Output the (x, y) coordinate of the center of the cell containing the given text.  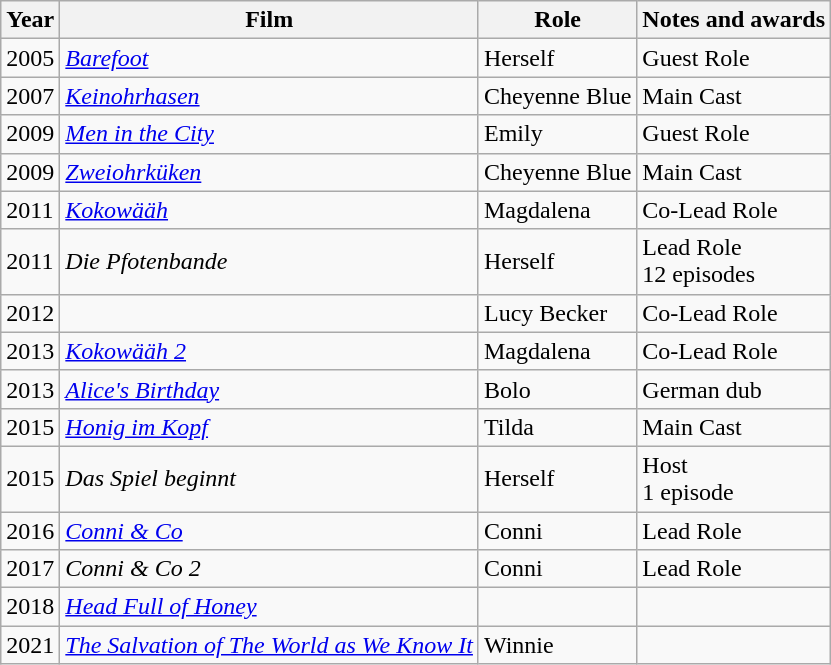
Head Full of Honey (270, 607)
Winnie (557, 645)
Alice's Birthday (270, 389)
Film (270, 20)
2005 (30, 58)
The Salvation of The World as We Know It (270, 645)
Lead Role 12 episodes (734, 262)
Das Spiel beginnt (270, 478)
Die Pfotenbande (270, 262)
Keinohrhasen (270, 96)
2017 (30, 569)
2016 (30, 531)
Barefoot (270, 58)
Year (30, 20)
Host 1 episode (734, 478)
Honig im Kopf (270, 427)
Emily (557, 134)
Role (557, 20)
Conni & Co 2 (270, 569)
Kokowääh (270, 210)
2007 (30, 96)
2012 (30, 313)
Notes and awards (734, 20)
Lucy Becker (557, 313)
Conni & Co (270, 531)
Men in the City (270, 134)
2018 (30, 607)
Tilda (557, 427)
German dub (734, 389)
Kokowääh 2 (270, 351)
2021 (30, 645)
Zweiohrküken (270, 172)
Bolo (557, 389)
